Find where the given text appears and provide that cell's center as (X, Y) coordinate. 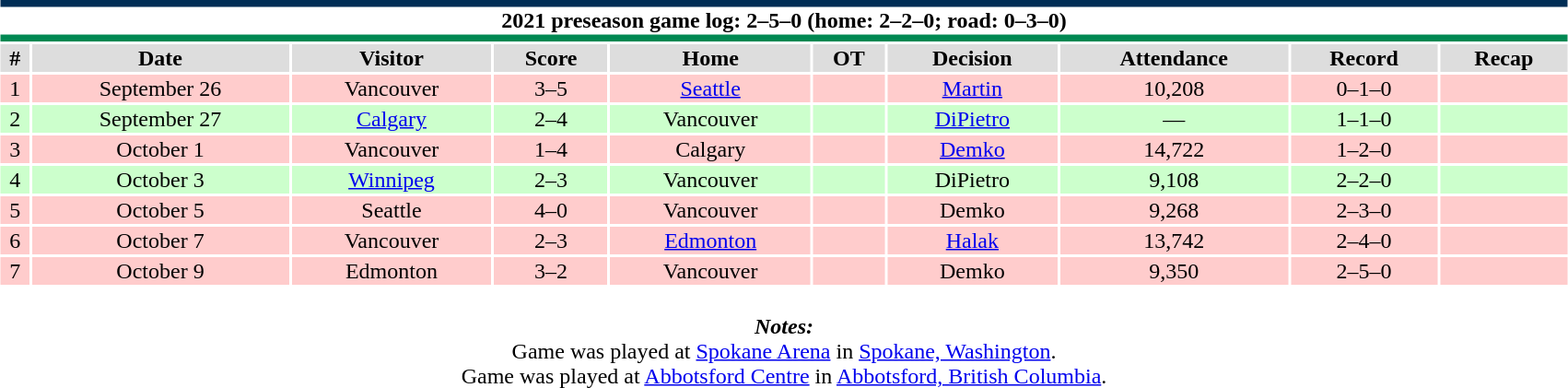
6 (15, 241)
Decision (972, 58)
Recap (1504, 58)
4 (15, 180)
OT (849, 58)
2 (15, 119)
2–3–0 (1364, 210)
0–1–0 (1364, 88)
1 (15, 88)
September 27 (160, 119)
Halak (972, 241)
13,742 (1174, 241)
3–5 (551, 88)
September 26 (160, 88)
October 5 (160, 210)
October 1 (160, 149)
14,722 (1174, 149)
2021 preseason game log: 2–5–0 (home: 2–2–0; road: 0–3–0) (784, 20)
October 3 (160, 180)
2–4–0 (1364, 241)
10,208 (1174, 88)
Martin (972, 88)
9,108 (1174, 180)
2–5–0 (1364, 271)
2–2–0 (1364, 180)
# (15, 58)
Home (711, 58)
1–1–0 (1364, 119)
1–2–0 (1364, 149)
9,268 (1174, 210)
2–4 (551, 119)
Score (551, 58)
5 (15, 210)
Visitor (391, 58)
October 9 (160, 271)
Winnipeg (391, 180)
7 (15, 271)
October 7 (160, 241)
Attendance (1174, 58)
4–0 (551, 210)
— (1174, 119)
9,350 (1174, 271)
Date (160, 58)
Record (1364, 58)
1–4 (551, 149)
3–2 (551, 271)
3 (15, 149)
